Extract the [x, y] coordinate from the center of the cell holding the provided text.  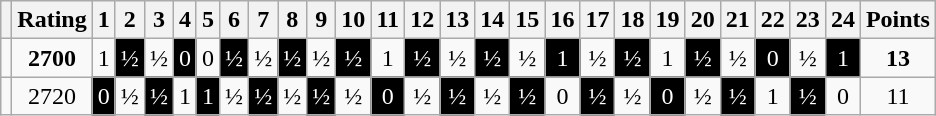
14 [492, 20]
23 [808, 20]
19 [668, 20]
20 [702, 20]
18 [632, 20]
4 [184, 20]
15 [528, 20]
12 [422, 20]
7 [264, 20]
6 [234, 20]
16 [562, 20]
17 [598, 20]
22 [772, 20]
2700 [52, 58]
9 [322, 20]
2720 [52, 96]
21 [738, 20]
2 [130, 20]
3 [158, 20]
8 [292, 20]
Points [898, 20]
24 [842, 20]
5 [208, 20]
Rating [52, 20]
10 [354, 20]
